Extract the (X, Y) coordinate from the center of the cell holding the provided text.  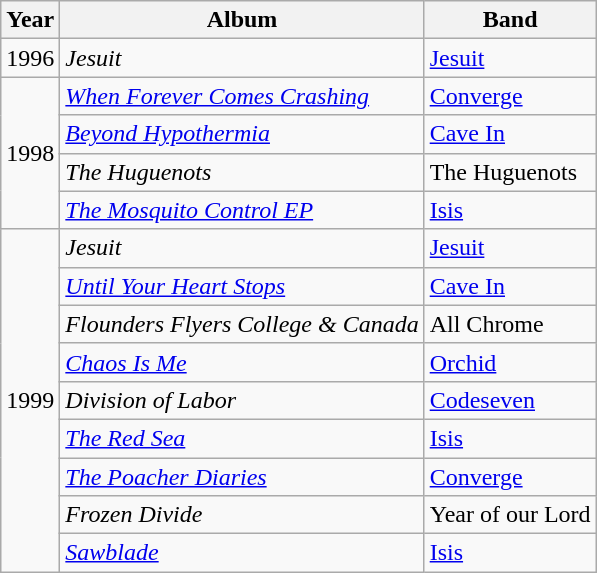
Band (510, 20)
When Forever Comes Crashing (242, 96)
Until Your Heart Stops (242, 286)
Sawblade (242, 553)
Year of our Lord (510, 515)
Frozen Divide (242, 515)
Beyond Hypothermia (242, 134)
Orchid (510, 362)
Chaos Is Me (242, 362)
The Mosquito Control EP (242, 210)
1998 (30, 153)
All Chrome (510, 324)
1999 (30, 400)
Year (30, 20)
The Red Sea (242, 438)
Album (242, 20)
1996 (30, 58)
Flounders Flyers College & Canada (242, 324)
The Poacher Diaries (242, 477)
Division of Labor (242, 400)
Codeseven (510, 400)
